Find where the given text appears and provide that cell's center as [X, Y] coordinate. 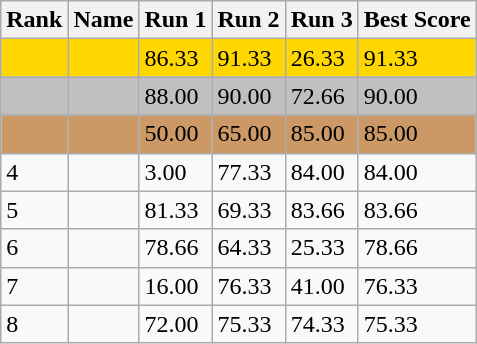
81.33 [176, 210]
72.66 [322, 96]
5 [34, 210]
Name [104, 20]
86.33 [176, 58]
74.33 [322, 324]
41.00 [322, 286]
4 [34, 172]
Run 2 [248, 20]
69.33 [248, 210]
Run 1 [176, 20]
50.00 [176, 134]
3.00 [176, 172]
88.00 [176, 96]
8 [34, 324]
6 [34, 248]
Rank [34, 20]
16.00 [176, 286]
65.00 [248, 134]
77.33 [248, 172]
Best Score [417, 20]
64.33 [248, 248]
7 [34, 286]
Run 3 [322, 20]
72.00 [176, 324]
25.33 [322, 248]
26.33 [322, 58]
